Output the [X, Y] coordinate of the center of the cell containing the given text.  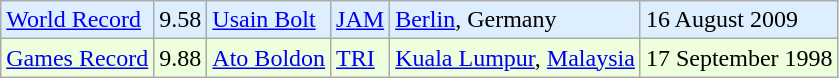
Games Record [78, 58]
JAM [360, 20]
17 September 1998 [739, 58]
9.88 [180, 58]
Ato Boldon [269, 58]
16 August 2009 [739, 20]
World Record [78, 20]
TRI [360, 58]
9.58 [180, 20]
Berlin, Germany [516, 20]
Usain Bolt [269, 20]
Kuala Lumpur, Malaysia [516, 58]
